Provide the (x, y) coordinate of the cell's center where the given text is located.  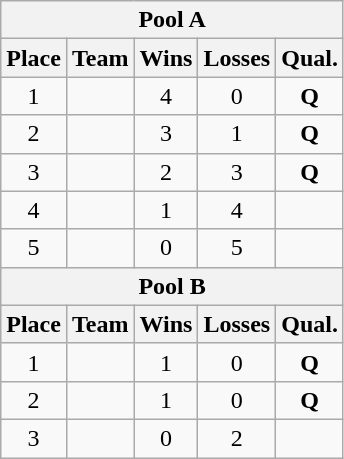
Pool A (172, 20)
Pool B (172, 286)
